Locate the cell with the specified text and output its (X, Y) center coordinate. 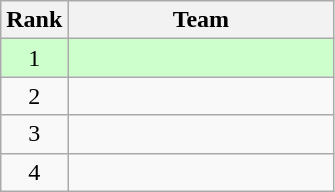
Rank (34, 20)
2 (34, 96)
3 (34, 134)
Team (201, 20)
4 (34, 172)
1 (34, 58)
